Scan for the cell matching the given text and deliver its [x, y] coordinate at center. 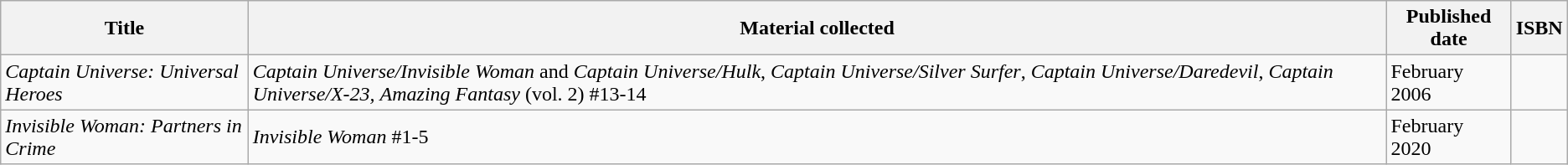
Title [124, 28]
February 2020 [1449, 137]
Invisible Woman: Partners in Crime [124, 137]
ISBN [1540, 28]
February 2006 [1449, 82]
Material collected [818, 28]
Published date [1449, 28]
Invisible Woman #1-5 [818, 137]
Captain Universe: Universal Heroes [124, 82]
